Locate the cell with the specified text and output its [X, Y] center coordinate. 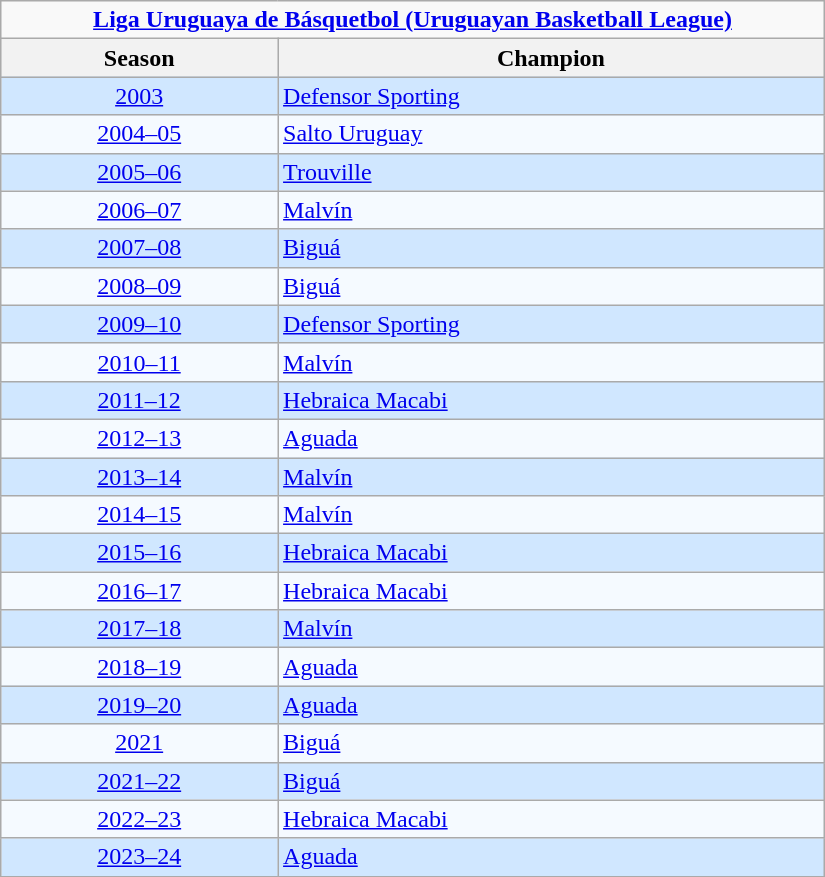
2008–09 [140, 286]
Trouville [552, 172]
Liga Uruguaya de Básquetbol (Uruguayan Basketball League) [413, 20]
2007–08 [140, 248]
2005–06 [140, 172]
2013–14 [140, 477]
2006–07 [140, 210]
Season [140, 58]
2018–19 [140, 667]
2016–17 [140, 591]
2015–16 [140, 553]
2019–20 [140, 705]
Champion [552, 58]
2022–23 [140, 819]
2017–18 [140, 629]
2012–13 [140, 438]
2021–22 [140, 781]
2009–10 [140, 324]
2021 [140, 743]
2023–24 [140, 857]
2003 [140, 96]
2010–11 [140, 362]
Salto Uruguay [552, 134]
2014–15 [140, 515]
2004–05 [140, 134]
2011–12 [140, 400]
